Pinpoint the cell where the given text exists, returning its [x, y] midpoint coordinate. 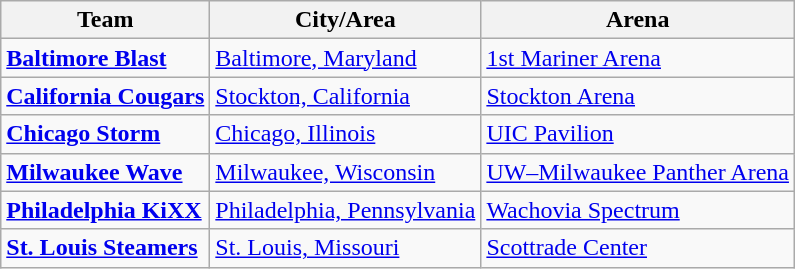
Baltimore Blast [106, 58]
Wachovia Spectrum [638, 210]
St. Louis Steamers [106, 248]
1st Mariner Arena [638, 58]
Philadelphia KiXX [106, 210]
UIC Pavilion [638, 134]
Milwaukee Wave [106, 172]
City/Area [346, 20]
St. Louis, Missouri [346, 248]
Chicago Storm [106, 134]
California Cougars [106, 96]
Team [106, 20]
Stockton, California [346, 96]
Stockton Arena [638, 96]
Scottrade Center [638, 248]
UW–Milwaukee Panther Arena [638, 172]
Baltimore, Maryland [346, 58]
Philadelphia, Pennsylvania [346, 210]
Arena [638, 20]
Chicago, Illinois [346, 134]
Milwaukee, Wisconsin [346, 172]
